For the text-containing cell, return its midpoint in (X, Y) coordinate format. 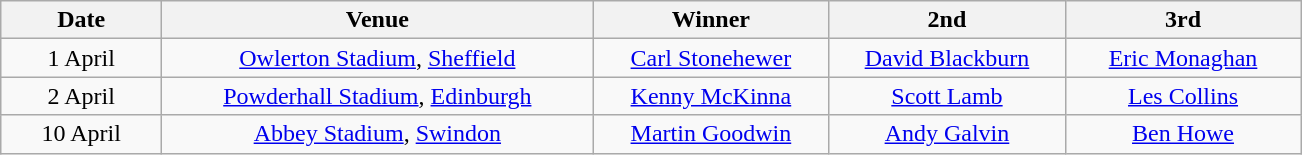
Kenny McKinna (711, 96)
Scott Lamb (947, 96)
1 April (82, 58)
Martin Goodwin (711, 134)
2 April (82, 96)
Date (82, 20)
Owlerton Stadium, Sheffield (378, 58)
Eric Monaghan (1183, 58)
Winner (711, 20)
Abbey Stadium, Swindon (378, 134)
Les Collins (1183, 96)
Ben Howe (1183, 134)
Andy Galvin (947, 134)
Powderhall Stadium, Edinburgh (378, 96)
2nd (947, 20)
10 April (82, 134)
Carl Stonehewer (711, 58)
3rd (1183, 20)
Venue (378, 20)
David Blackburn (947, 58)
